Provide the [x, y] coordinate of the cell's center where the given text is located.  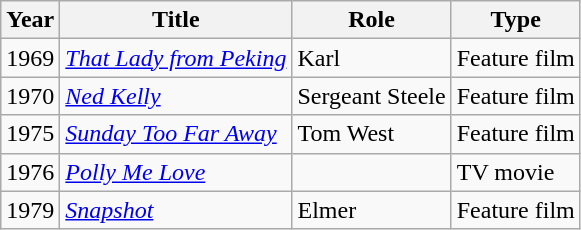
Elmer [372, 210]
Type [516, 20]
Snapshot [176, 210]
Role [372, 20]
Title [176, 20]
1969 [30, 58]
Sunday Too Far Away [176, 134]
Tom West [372, 134]
1975 [30, 134]
1976 [30, 172]
Karl [372, 58]
TV movie [516, 172]
Polly Me Love [176, 172]
1979 [30, 210]
Year [30, 20]
Ned Kelly [176, 96]
Sergeant Steele [372, 96]
That Lady from Peking [176, 58]
1970 [30, 96]
